Locate the cell with the specified text and output its [x, y] center coordinate. 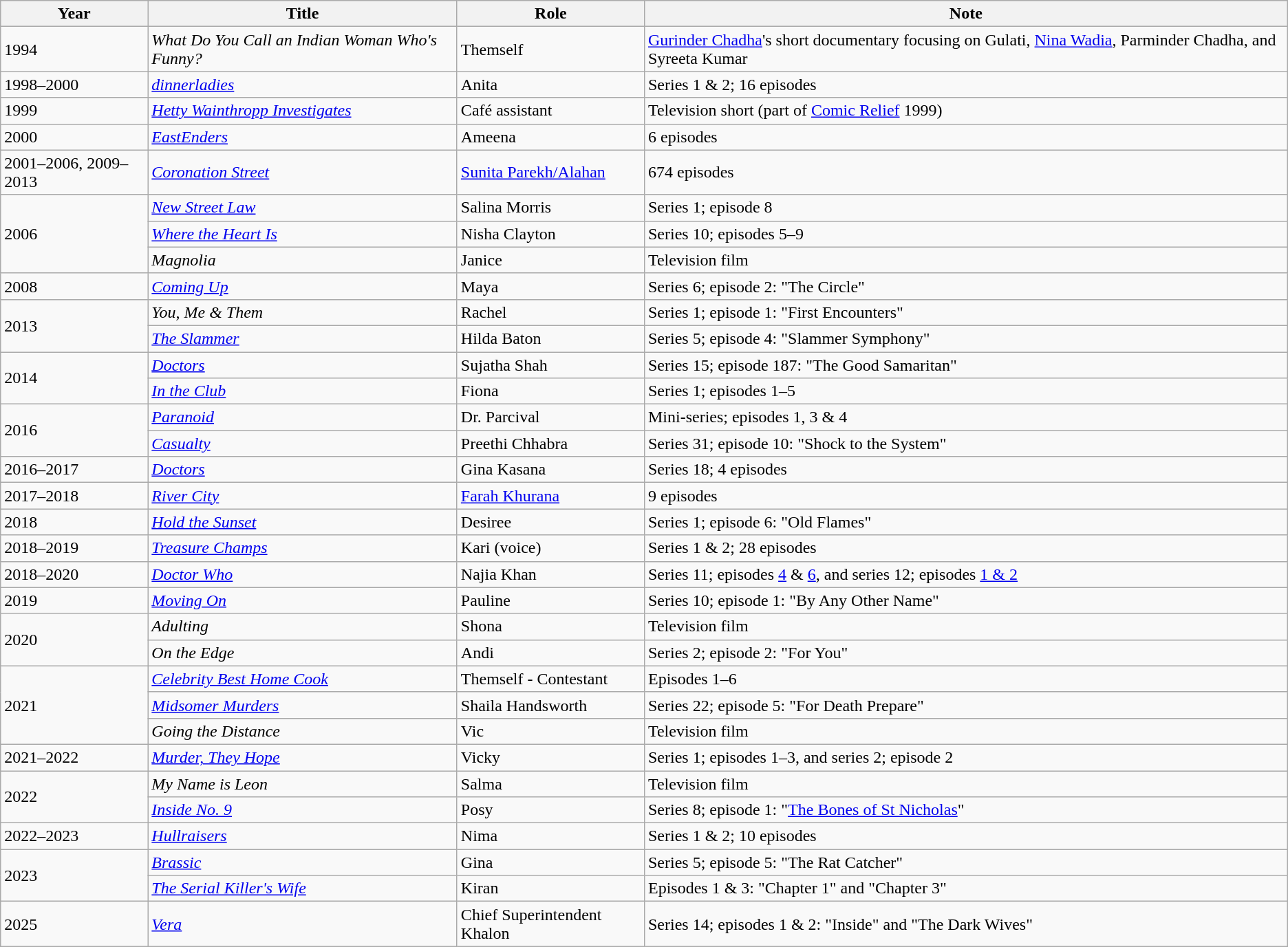
Episodes 1 & 3: "Chapter 1" and "Chapter 3" [966, 889]
Series 6; episode 2: "The Circle" [966, 286]
Sunita Parekh/Alahan [550, 172]
2001–2006, 2009–2013 [74, 172]
Nima [550, 836]
Series 1; episode 6: "Old Flames" [966, 522]
Andi [550, 653]
Midsomer Murders [303, 705]
6 episodes [966, 137]
Series 1; episodes 1–5 [966, 391]
Celebrity Best Home Cook [303, 679]
Chief Superintendent Khalon [550, 924]
Hilda Baton [550, 338]
Pauline [550, 600]
9 episodes [966, 496]
2017–2018 [74, 496]
2022–2023 [74, 836]
The Serial Killer's Wife [303, 889]
Themself - Contestant [550, 679]
Title [303, 14]
Desiree [550, 522]
2020 [74, 640]
Dr. Parcival [550, 417]
2008 [74, 286]
2025 [74, 924]
Salma [550, 783]
Themself [550, 50]
2000 [74, 137]
1999 [74, 111]
Adulting [303, 627]
Casualty [303, 444]
Series 5; episode 4: "Slammer Symphony" [966, 338]
2018–2020 [74, 574]
Moving On [303, 600]
Series 5; episode 5: "The Rat Catcher" [966, 862]
River City [303, 496]
Mini-series; episodes 1, 3 & 4 [966, 417]
EastEnders [303, 137]
Television short (part of Comic Relief 1999) [966, 111]
Anita [550, 85]
Coronation Street [303, 172]
What Do You Call an Indian Woman Who's Funny? [303, 50]
Maya [550, 286]
Series 1 & 2; 10 episodes [966, 836]
dinnerladies [303, 85]
Hetty Wainthropp Investigates [303, 111]
Café assistant [550, 111]
Gina [550, 862]
The Slammer [303, 338]
Coming Up [303, 286]
Note [966, 14]
Where the Heart Is [303, 234]
2021–2022 [74, 757]
Ameena [550, 137]
Vic [550, 731]
Shaila Handsworth [550, 705]
1994 [74, 50]
Going the Distance [303, 731]
Series 1 & 2; 28 episodes [966, 548]
Series 10; episodes 5–9 [966, 234]
Kiran [550, 889]
On the Edge [303, 653]
Series 1; episode 1: "First Encounters" [966, 312]
Treasure Champs [303, 548]
Magnolia [303, 260]
Series 31; episode 10: "Shock to the System" [966, 444]
You, Me & Them [303, 312]
Vicky [550, 757]
Vera [303, 924]
Inside No. 9 [303, 810]
2022 [74, 796]
Episodes 1–6 [966, 679]
674 episodes [966, 172]
Rachel [550, 312]
Janice [550, 260]
Fiona [550, 391]
Hullraisers [303, 836]
2016 [74, 431]
Series 1 & 2; 16 episodes [966, 85]
New Street Law [303, 208]
2018 [74, 522]
Salina Morris [550, 208]
Paranoid [303, 417]
Preethi Chhabra [550, 444]
Shona [550, 627]
Gurinder Chadha's short documentary focusing on Gulati, Nina Wadia, Parminder Chadha, and Syreeta Kumar [966, 50]
Sujatha Shah [550, 365]
2013 [74, 325]
Farah Khurana [550, 496]
Series 15; episode 187: "The Good Samaritan" [966, 365]
Year [74, 14]
Kari (voice) [550, 548]
2016–2017 [74, 470]
Series 22; episode 5: "For Death Prepare" [966, 705]
Series 10; episode 1: "By Any Other Name" [966, 600]
2021 [74, 705]
1998–2000 [74, 85]
Murder, They Hope [303, 757]
Doctor Who [303, 574]
My Name is Leon [303, 783]
Gina Kasana [550, 470]
Nisha Clayton [550, 234]
Series 1; episodes 1–3, and series 2; episode 2 [966, 757]
2006 [74, 234]
Najia Khan [550, 574]
2023 [74, 875]
2019 [74, 600]
Hold the Sunset [303, 522]
Posy [550, 810]
Series 11; episodes 4 & 6, and series 12; episodes 1 & 2 [966, 574]
Series 8; episode 1: "The Bones of St Nicholas" [966, 810]
Role [550, 14]
Series 1; episode 8 [966, 208]
Series 18; 4 episodes [966, 470]
Series 2; episode 2: "For You" [966, 653]
In the Club [303, 391]
Brassic [303, 862]
2014 [74, 378]
Series 14; episodes 1 & 2: "Inside" and "The Dark Wives" [966, 924]
2018–2019 [74, 548]
